Return the [x, y] coordinate for the center point of the cell that contains the specified text.  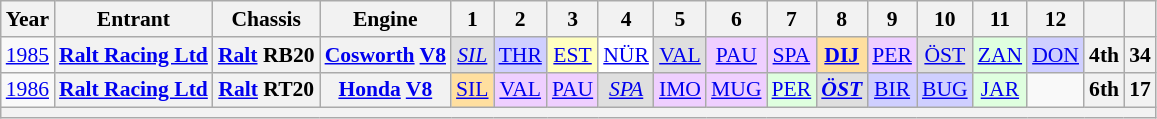
3 [572, 19]
2 [520, 19]
4 [626, 19]
BIR [892, 90]
17 [1140, 90]
JAR [1000, 90]
Year [28, 19]
IMO [680, 90]
MUG [736, 90]
Ralt RB20 [266, 55]
1 [472, 19]
Engine [386, 19]
Entrant [134, 19]
11 [1000, 19]
DIJ [842, 55]
Chassis [266, 19]
THR [520, 55]
34 [1140, 55]
Honda V8 [386, 90]
Cosworth V8 [386, 55]
8 [842, 19]
4th [1104, 55]
10 [945, 19]
12 [1056, 19]
1985 [28, 55]
ZAN [1000, 55]
5 [680, 19]
9 [892, 19]
7 [792, 19]
6 [736, 19]
6th [1104, 90]
Ralt RT20 [266, 90]
DON [1056, 55]
NÜR [626, 55]
BUG [945, 90]
1986 [28, 90]
EST [572, 55]
